Identify which cell holds the provided text, then report its (x, y) central coordinate. 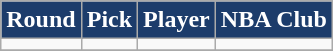
NBA Club (274, 20)
Pick (109, 20)
Player (177, 20)
Round (41, 20)
